Return [x, y] of the center of cell containing provided text 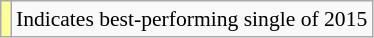
Indicates best-performing single of 2015 [192, 19]
